For the text-containing cell, return its midpoint in (X, Y) coordinate format. 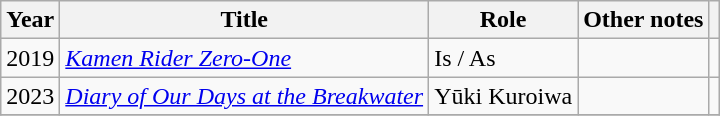
Other notes (644, 20)
2019 (30, 58)
Kamen Rider Zero-One (244, 58)
Yūki Kuroiwa (504, 96)
Role (504, 20)
Title (244, 20)
Year (30, 20)
2023 (30, 96)
Diary of Our Days at the Breakwater (244, 96)
Is / As (504, 58)
